Return the [x, y] coordinate for the center point of the cell that contains the specified text.  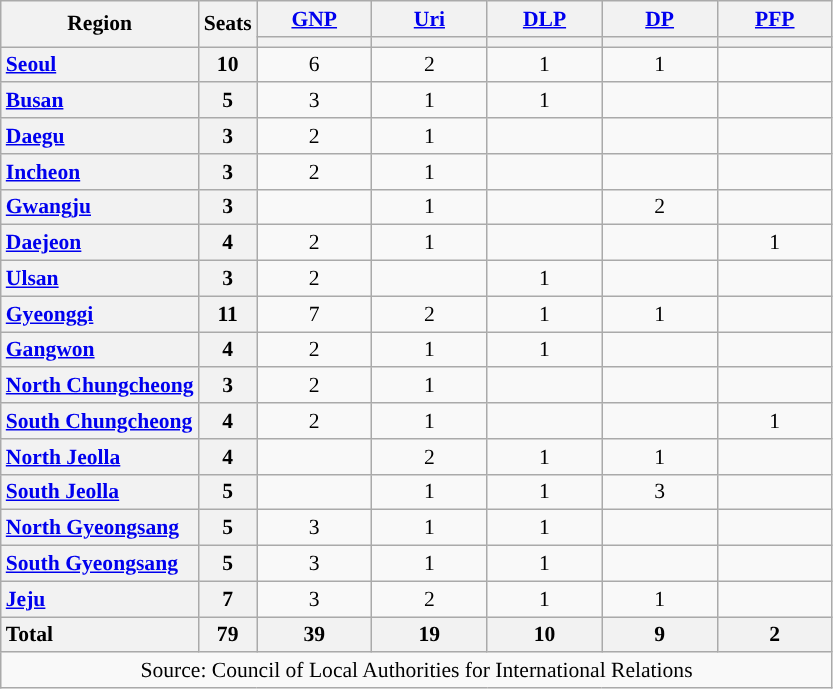
South Gyeongsang [100, 564]
South Chungcheong [100, 421]
Gangwon [100, 350]
GNP [314, 19]
North Chungcheong [100, 386]
Gwangju [100, 207]
South Jeolla [100, 492]
9 [660, 635]
Busan [100, 101]
39 [314, 635]
Region [100, 24]
Source: Council of Local Authorities for International Relations [417, 671]
6 [314, 65]
Gyeonggi [100, 314]
Daejeon [100, 243]
Uri [430, 19]
Jeju [100, 599]
Total [100, 635]
11 [228, 314]
Ulsan [100, 279]
Seoul [100, 65]
Incheon [100, 172]
North Gyeongsang [100, 528]
DP [660, 19]
79 [228, 635]
North Jeolla [100, 457]
PFP [774, 19]
Daegu [100, 136]
DLP [544, 19]
Seats [228, 24]
19 [430, 635]
